For the text-containing cell, return its midpoint in [x, y] coordinate format. 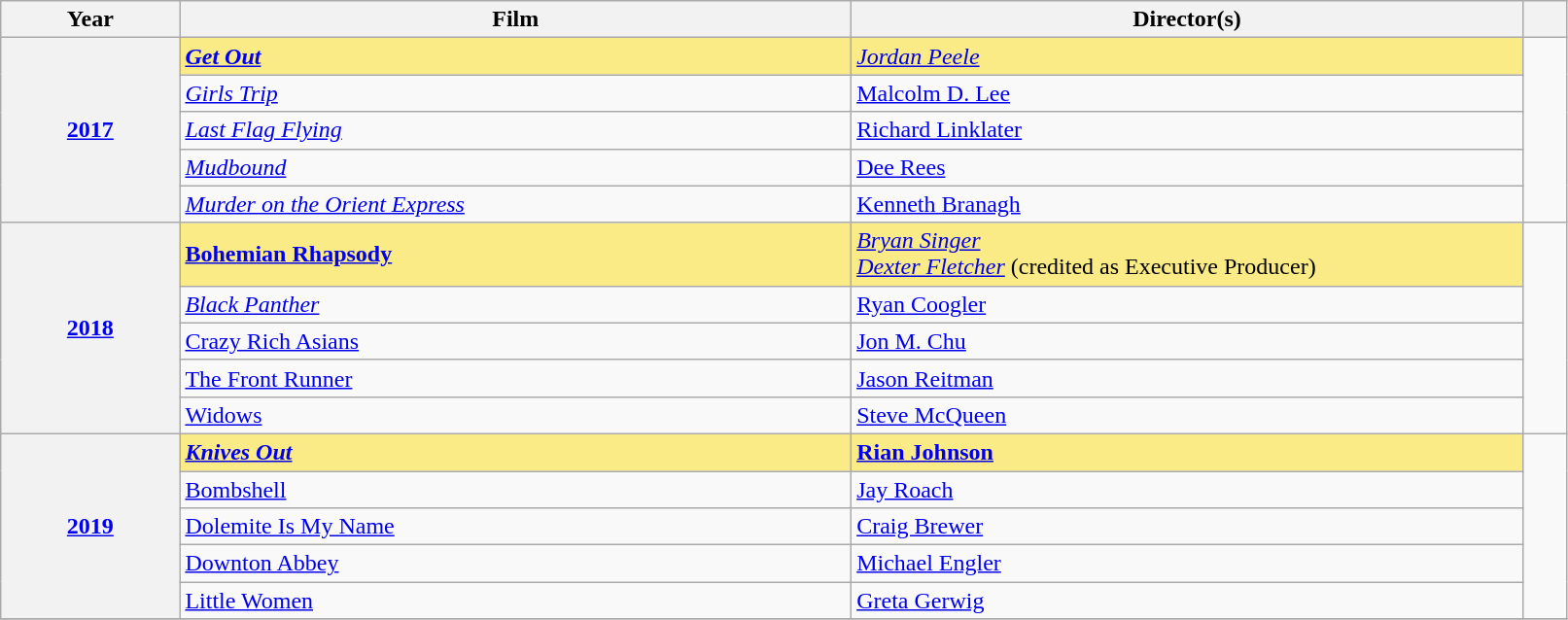
Steve McQueen [1188, 415]
Murder on the Orient Express [515, 204]
Richard Linklater [1188, 130]
Michael Engler [1188, 564]
Last Flag Flying [515, 130]
Director(s) [1188, 19]
Kenneth Branagh [1188, 204]
2018 [90, 328]
Knives Out [515, 452]
Jay Roach [1188, 489]
Craig Brewer [1188, 527]
Ryan Coogler [1188, 304]
Jon M. Chu [1188, 341]
Rian Johnson [1188, 452]
Crazy Rich Asians [515, 341]
Little Women [515, 601]
Get Out [515, 56]
The Front Runner [515, 378]
2017 [90, 130]
Malcolm D. Lee [1188, 93]
Black Panther [515, 304]
Dee Rees [1188, 167]
Girls Trip [515, 93]
Jason Reitman [1188, 378]
Bohemian Rhapsody [515, 255]
Jordan Peele [1188, 56]
Widows [515, 415]
Bombshell [515, 489]
Greta Gerwig [1188, 601]
2019 [90, 526]
Dolemite Is My Name [515, 527]
Year [90, 19]
Mudbound [515, 167]
Film [515, 19]
Bryan Singer Dexter Fletcher (credited as Executive Producer) [1188, 255]
Downton Abbey [515, 564]
